Scan for the cell matching the given text and deliver its [x, y] coordinate at center. 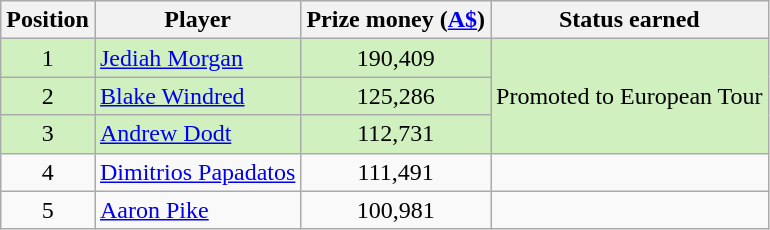
Player [197, 20]
Dimitrios Papadatos [197, 172]
100,981 [396, 210]
Promoted to European Tour [630, 96]
Status earned [630, 20]
Position [48, 20]
190,409 [396, 58]
3 [48, 134]
4 [48, 172]
Andrew Dodt [197, 134]
5 [48, 210]
111,491 [396, 172]
2 [48, 96]
Aaron Pike [197, 210]
1 [48, 58]
112,731 [396, 134]
Jediah Morgan [197, 58]
125,286 [396, 96]
Prize money (A$) [396, 20]
Blake Windred [197, 96]
